Determine the (x, y) coordinate at the center of the cell enclosing the given text.  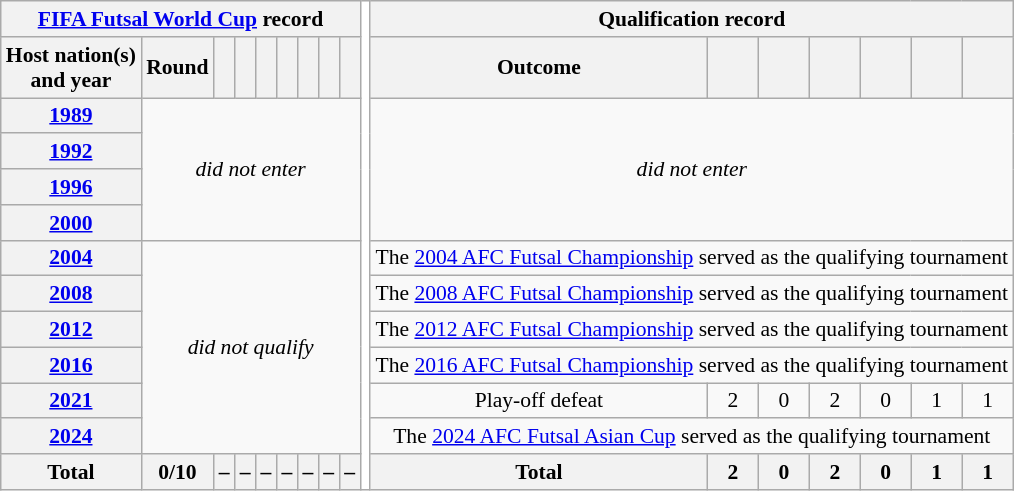
1989 (71, 116)
FIFA Futsal World Cup record (180, 19)
2000 (71, 223)
Outcome (538, 68)
1996 (71, 187)
2021 (71, 401)
The 2004 AFC Futsal Championship served as the qualifying tournament (692, 258)
The 2008 AFC Futsal Championship served as the qualifying tournament (692, 294)
1992 (71, 152)
Play-off defeat (538, 401)
Round (178, 68)
2024 (71, 437)
did not qualify (250, 347)
Host nation(s)and year (71, 68)
2012 (71, 330)
The 2024 AFC Futsal Asian Cup served as the qualifying tournament (692, 437)
Qualification record (692, 19)
2004 (71, 258)
2008 (71, 294)
2016 (71, 365)
The 2012 AFC Futsal Championship served as the qualifying tournament (692, 330)
0/10 (178, 472)
The 2016 AFC Futsal Championship served as the qualifying tournament (692, 365)
